Detect which cell encompasses the target text, then output its [x, y] center coordinate. 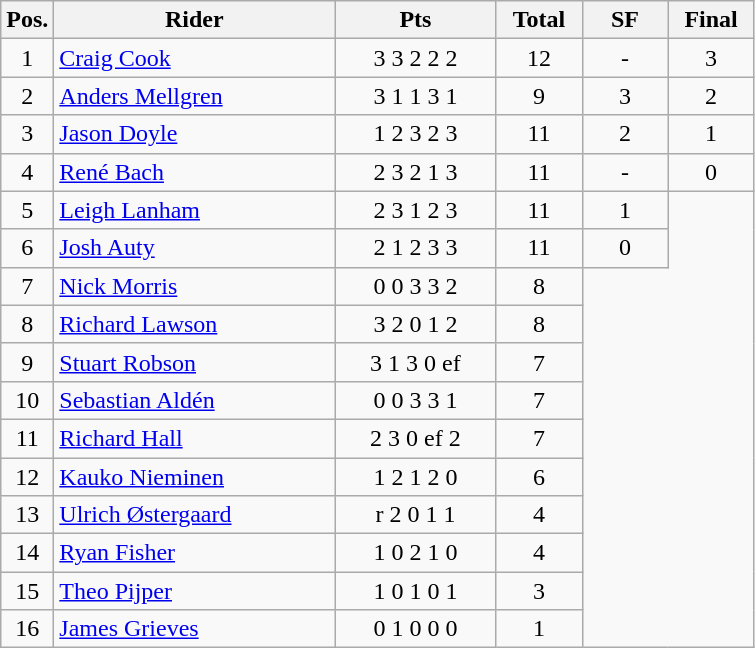
Josh Auty [194, 248]
1 0 1 0 1 [416, 591]
Sebastian Aldén [194, 400]
0 0 3 3 1 [416, 400]
3 1 3 0 ef [416, 362]
3 2 0 1 2 [416, 324]
0 1 0 0 0 [416, 629]
14 [28, 553]
Pos. [28, 20]
Ulrich Østergaard [194, 515]
2 3 2 1 3 [416, 172]
0 0 3 3 2 [416, 286]
1 2 3 2 3 [416, 134]
Pts [416, 20]
Richard Hall [194, 438]
15 [28, 591]
Stuart Robson [194, 362]
5 [28, 210]
Nick Morris [194, 286]
10 [28, 400]
Leigh Lanham [194, 210]
Ryan Fisher [194, 553]
Richard Lawson [194, 324]
Rider [194, 20]
Theo Pijper [194, 591]
James Grieves [194, 629]
Anders Mellgren [194, 96]
Craig Cook [194, 58]
16 [28, 629]
René Bach [194, 172]
1 2 1 2 0 [416, 477]
SF [625, 20]
Kauko Nieminen [194, 477]
3 1 1 3 1 [416, 96]
Total [539, 20]
1 0 2 1 0 [416, 553]
Jason Doyle [194, 134]
3 3 2 2 2 [416, 58]
13 [28, 515]
2 3 1 2 3 [416, 210]
r 2 0 1 1 [416, 515]
2 3 0 ef 2 [416, 438]
Final [711, 20]
2 1 2 3 3 [416, 248]
